Detect which cell encompasses the target text, then output its (X, Y) center coordinate. 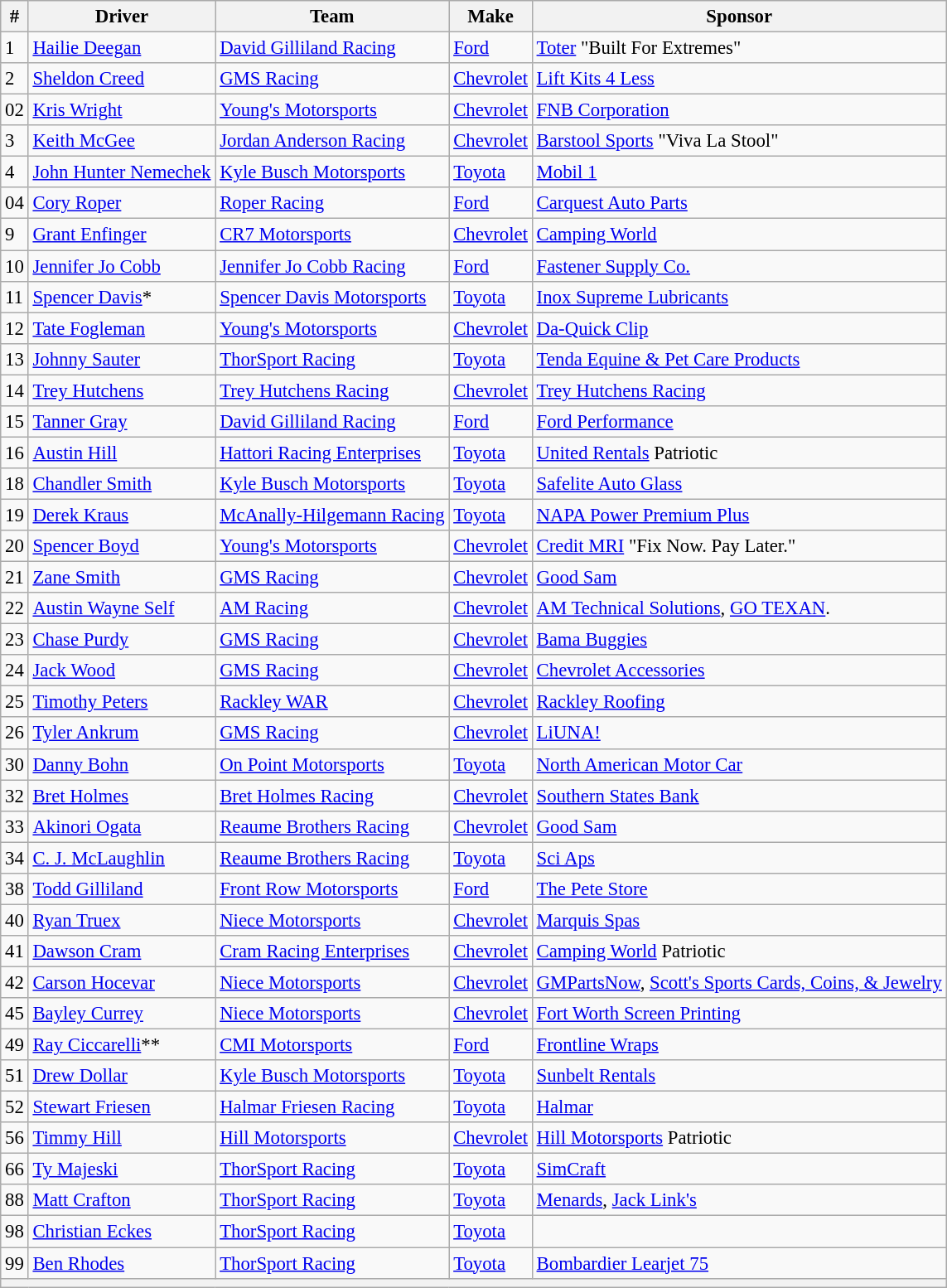
49 (15, 1045)
Sheldon Creed (122, 79)
FNB Corporation (739, 110)
Fastener Supply Co. (739, 266)
Credit MRI "Fix Now. Pay Later." (739, 546)
Roper Racing (332, 203)
1 (15, 48)
Sunbelt Rentals (739, 1076)
Inox Supreme Lubricants (739, 297)
52 (15, 1107)
Spencer Davis* (122, 297)
Rackley Roofing (739, 702)
Lift Kits 4 Less (739, 79)
38 (15, 889)
GMPartsNow, Scott's Sports Cards, Coins, & Jewelry (739, 982)
Halmar Friesen Racing (332, 1107)
LiUNA! (739, 734)
40 (15, 920)
Grant Enfinger (122, 235)
Chevrolet Accessories (739, 671)
C. J. McLaughlin (122, 858)
19 (15, 515)
Da-Quick Clip (739, 328)
Team (332, 17)
Southern States Bank (739, 796)
13 (15, 359)
88 (15, 1201)
Kris Wright (122, 110)
2 (15, 79)
Jack Wood (122, 671)
Stewart Friesen (122, 1107)
22 (15, 608)
On Point Motorsports (332, 764)
11 (15, 297)
Camping World (739, 235)
Hailie Deegan (122, 48)
Marquis Spas (739, 920)
16 (15, 453)
North American Motor Car (739, 764)
Cram Racing Enterprises (332, 951)
Tate Fogleman (122, 328)
9 (15, 235)
04 (15, 203)
Timothy Peters (122, 702)
21 (15, 578)
02 (15, 110)
Sci Aps (739, 858)
20 (15, 546)
John Hunter Nemechek (122, 172)
Trey Hutchens (122, 390)
SimCraft (739, 1169)
Spencer Boyd (122, 546)
United Rentals Patriotic (739, 453)
15 (15, 422)
Matt Crafton (122, 1201)
Bret Holmes (122, 796)
Danny Bohn (122, 764)
Ryan Truex (122, 920)
Menards, Jack Link's (739, 1201)
Todd Gilliland (122, 889)
Driver (122, 17)
41 (15, 951)
Carson Hocevar (122, 982)
AM Racing (332, 608)
34 (15, 858)
24 (15, 671)
Jennifer Jo Cobb Racing (332, 266)
Austin Wayne Self (122, 608)
12 (15, 328)
Bama Buggies (739, 640)
Toter "Built For Extremes" (739, 48)
Frontline Wraps (739, 1045)
Ray Ciccarelli** (122, 1045)
Ty Majeski (122, 1169)
McAnally-Hilgemann Racing (332, 515)
98 (15, 1232)
66 (15, 1169)
18 (15, 484)
# (15, 17)
Dawson Cram (122, 951)
Johnny Sauter (122, 359)
Hill Motorsports (332, 1138)
10 (15, 266)
Christian Eckes (122, 1232)
26 (15, 734)
3 (15, 141)
4 (15, 172)
AM Technical Solutions, GO TEXAN. (739, 608)
Timmy Hill (122, 1138)
Make (490, 17)
Sponsor (739, 17)
Bombardier Learjet 75 (739, 1263)
CMI Motorsports (332, 1045)
14 (15, 390)
Tenda Equine & Pet Care Products (739, 359)
Hattori Racing Enterprises (332, 453)
32 (15, 796)
99 (15, 1263)
Jennifer Jo Cobb (122, 266)
Rackley WAR (332, 702)
42 (15, 982)
Camping World Patriotic (739, 951)
Bayley Currey (122, 1014)
Hill Motorsports Patriotic (739, 1138)
Drew Dollar (122, 1076)
33 (15, 826)
Halmar (739, 1107)
Bret Holmes Racing (332, 796)
NAPA Power Premium Plus (739, 515)
56 (15, 1138)
Safelite Auto Glass (739, 484)
45 (15, 1014)
Tanner Gray (122, 422)
Carquest Auto Parts (739, 203)
The Pete Store (739, 889)
Jordan Anderson Racing (332, 141)
Ben Rhodes (122, 1263)
Spencer Davis Motorsports (332, 297)
Chase Purdy (122, 640)
Mobil 1 (739, 172)
Keith McGee (122, 141)
Derek Kraus (122, 515)
25 (15, 702)
51 (15, 1076)
23 (15, 640)
Cory Roper (122, 203)
Fort Worth Screen Printing (739, 1014)
Chandler Smith (122, 484)
Zane Smith (122, 578)
CR7 Motorsports (332, 235)
Front Row Motorsports (332, 889)
Ford Performance (739, 422)
Barstool Sports "Viva La Stool" (739, 141)
Austin Hill (122, 453)
Tyler Ankrum (122, 734)
Akinori Ogata (122, 826)
30 (15, 764)
